Search for the cell housing the specified text and yield its [x, y] center coordinate. 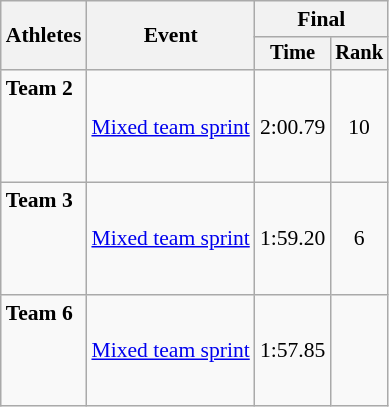
Rank [359, 54]
1:59.20 [292, 239]
Event [170, 36]
2:00.79 [292, 126]
10 [359, 126]
Time [292, 54]
Team 3 [44, 239]
1:57.85 [292, 351]
6 [359, 239]
Final [322, 19]
Team 2 [44, 126]
Team 6 [44, 351]
Athletes [44, 36]
